Determine the (X, Y) coordinate at the center of the cell enclosing the given text.  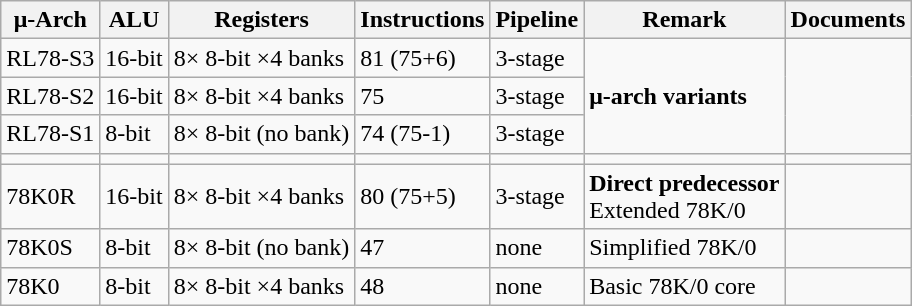
Basic 78K/0 core (684, 286)
Registers (262, 20)
48 (422, 286)
74 (75-1) (422, 134)
78K0 (50, 286)
75 (422, 96)
80 (75+5) (422, 196)
μ-Arch (50, 20)
Direct predecessorExtended 78K/0 (684, 196)
RL78-S2 (50, 96)
81 (75+6) (422, 58)
Documents (848, 20)
Simplified 78K/0 (684, 248)
RL78-S3 (50, 58)
Remark (684, 20)
78K0R (50, 196)
47 (422, 248)
Instructions (422, 20)
ALU (134, 20)
RL78-S1 (50, 134)
78K0S (50, 248)
μ-arch variants (684, 96)
Pipeline (537, 20)
